Output the (x, y) coordinate of the center of the cell containing the given text.  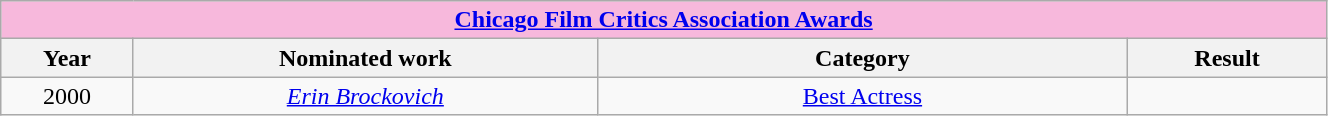
Best Actress (862, 96)
Result (1228, 58)
Year (68, 58)
Erin Brockovich (365, 96)
2000 (68, 96)
Category (862, 58)
Chicago Film Critics Association Awards (664, 20)
Nominated work (365, 58)
